Capture the cell that displays the provided text and extract its [X, Y] central coordinate. 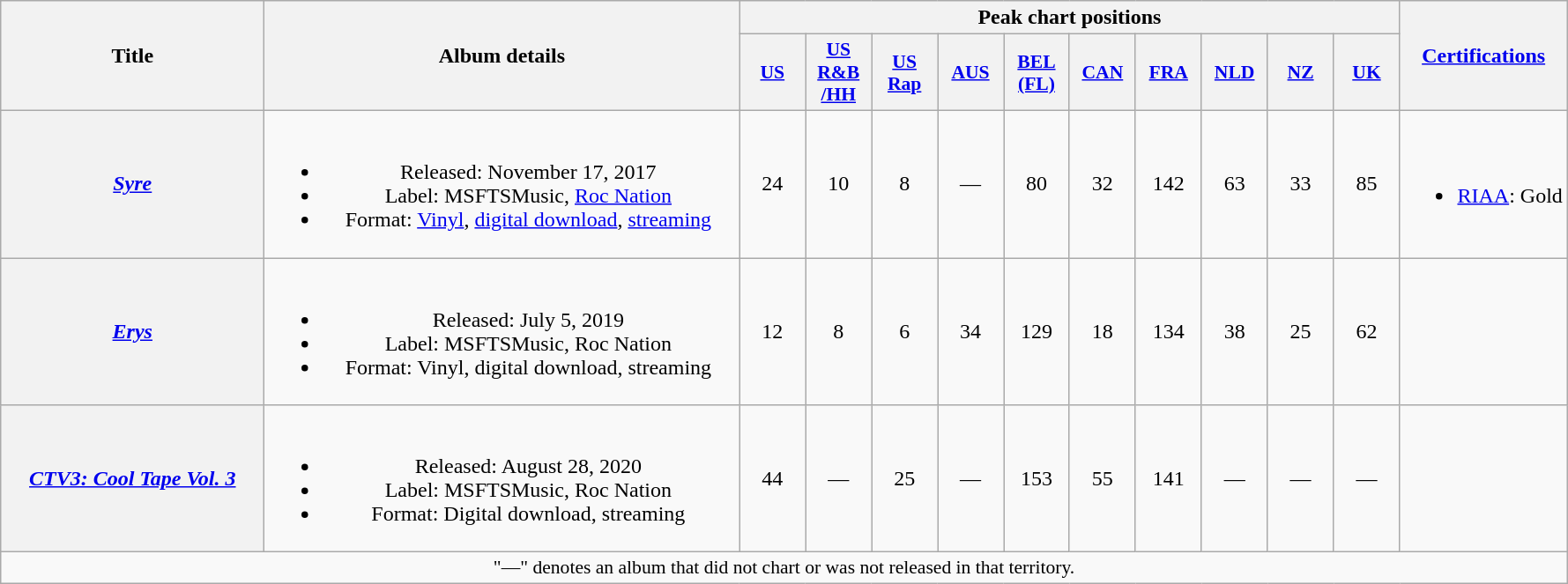
85 [1366, 183]
BEL(FL) [1037, 72]
Released: July 5, 2019Label: MSFTSMusic, Roc NationFormat: Vinyl, digital download, streaming [502, 331]
RIAA: Gold [1483, 183]
6 [904, 331]
FRA [1169, 72]
Album details [502, 56]
USRap [904, 72]
142 [1169, 183]
"—" denotes an album that did not chart or was not released in that territory. [784, 568]
USR&B/HH [839, 72]
Title [132, 56]
10 [839, 183]
34 [971, 331]
129 [1037, 331]
18 [1102, 331]
Erys [132, 331]
38 [1234, 331]
Released: August 28, 2020Label: MSFTSMusic, Roc NationFormat: Digital download, streaming [502, 479]
24 [772, 183]
Syre [132, 183]
UK [1366, 72]
Peak chart positions [1070, 18]
12 [772, 331]
Released: November 17, 2017Label: MSFTSMusic, Roc NationFormat: Vinyl, digital download, streaming [502, 183]
153 [1037, 479]
NZ [1301, 72]
AUS [971, 72]
32 [1102, 183]
CTV3: Cool Tape Vol. 3 [132, 479]
Certifications [1483, 56]
33 [1301, 183]
141 [1169, 479]
US [772, 72]
NLD [1234, 72]
CAN [1102, 72]
44 [772, 479]
63 [1234, 183]
55 [1102, 479]
80 [1037, 183]
134 [1169, 331]
62 [1366, 331]
